Find where the given text appears and provide that cell's center as [X, Y] coordinate. 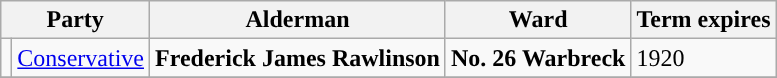
Ward [538, 20]
No. 26 Warbreck [538, 58]
Frederick James Rawlinson [298, 58]
Term expires [704, 20]
1920 [704, 58]
Alderman [298, 20]
Conservative [81, 58]
Party [76, 20]
